Identify which cell holds the provided text, then report its (x, y) central coordinate. 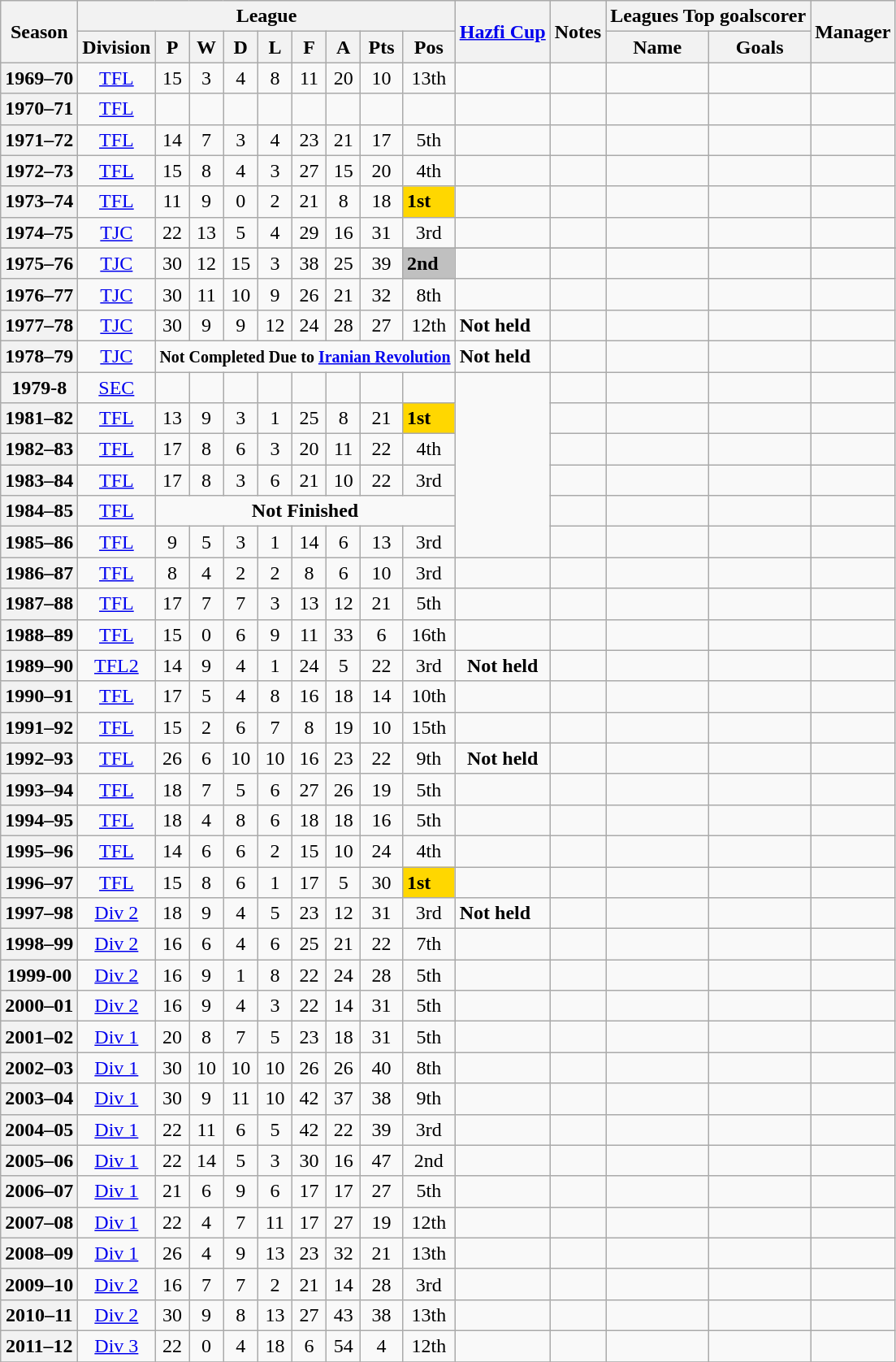
7th (429, 944)
1985–86 (39, 542)
1972–73 (39, 171)
Pos (429, 47)
16th (429, 635)
2002–03 (39, 1068)
Name (658, 47)
2011–12 (39, 1346)
1999-00 (39, 975)
1978–79 (39, 356)
W (206, 47)
1974–75 (39, 232)
1971–72 (39, 140)
1979-8 (39, 388)
54 (344, 1346)
10th (429, 696)
D (240, 47)
1981–82 (39, 419)
Div 3 (117, 1346)
Manager (853, 32)
1969–70 (39, 78)
1995–96 (39, 851)
2010–11 (39, 1315)
TFL2 (117, 666)
43 (344, 1315)
1977–78 (39, 325)
1987–88 (39, 604)
Not Finished (305, 511)
1970–71 (39, 109)
1982–83 (39, 449)
1983–84 (39, 480)
1975–76 (39, 263)
1994–95 (39, 820)
1976–77 (39, 294)
SEC (117, 388)
2008–09 (39, 1253)
A (344, 47)
2009–10 (39, 1284)
1993–94 (39, 789)
1996–97 (39, 882)
1973–74 (39, 202)
2001–02 (39, 1037)
Notes (578, 32)
15th (429, 727)
L (275, 47)
1986–87 (39, 573)
40 (382, 1068)
Not Completed Due to Iranian Revolution (305, 356)
33 (344, 635)
1990–91 (39, 696)
2004–05 (39, 1130)
1989–90 (39, 666)
47 (382, 1160)
29 (309, 232)
Season (39, 32)
2005–06 (39, 1160)
2003–04 (39, 1099)
1984–85 (39, 511)
Goals (760, 47)
2000–01 (39, 1006)
League (266, 16)
1992–93 (39, 758)
2006–07 (39, 1191)
1997–98 (39, 913)
Hazfi Cup (502, 32)
1991–92 (39, 727)
P (172, 47)
Pts (382, 47)
2007–08 (39, 1222)
Division (117, 47)
37 (344, 1099)
1998–99 (39, 944)
1988–89 (39, 635)
F (309, 47)
Leagues Top goalscorer (708, 16)
